From the cell containing the given text, extract its center point as [x, y] coordinate. 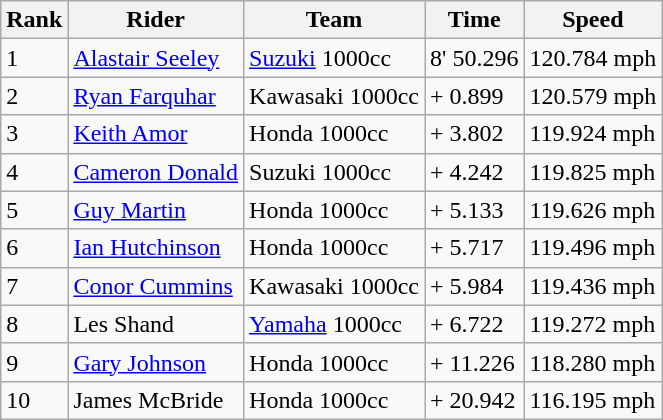
120.579 mph [593, 96]
1 [34, 58]
+ 6.722 [474, 324]
116.195 mph [593, 400]
Rider [156, 20]
10 [34, 400]
+ 5.984 [474, 286]
Speed [593, 20]
+ 0.899 [474, 96]
5 [34, 210]
8 [34, 324]
118.280 mph [593, 362]
119.924 mph [593, 134]
119.272 mph [593, 324]
Les Shand [156, 324]
119.626 mph [593, 210]
Cameron Donald [156, 172]
Keith Amor [156, 134]
119.496 mph [593, 248]
+ 3.802 [474, 134]
Gary Johnson [156, 362]
119.436 mph [593, 286]
Guy Martin [156, 210]
8' 50.296 [474, 58]
9 [34, 362]
+ 5.717 [474, 248]
2 [34, 96]
119.825 mph [593, 172]
Ryan Farquhar [156, 96]
Time [474, 20]
Conor Cummins [156, 286]
James McBride [156, 400]
Ian Hutchinson [156, 248]
Rank [34, 20]
+ 4.242 [474, 172]
+ 20.942 [474, 400]
+ 11.226 [474, 362]
120.784 mph [593, 58]
Alastair Seeley [156, 58]
+ 5.133 [474, 210]
Yamaha 1000cc [334, 324]
Team [334, 20]
4 [34, 172]
7 [34, 286]
3 [34, 134]
6 [34, 248]
